Search for the cell housing the specified text and yield its [X, Y] center coordinate. 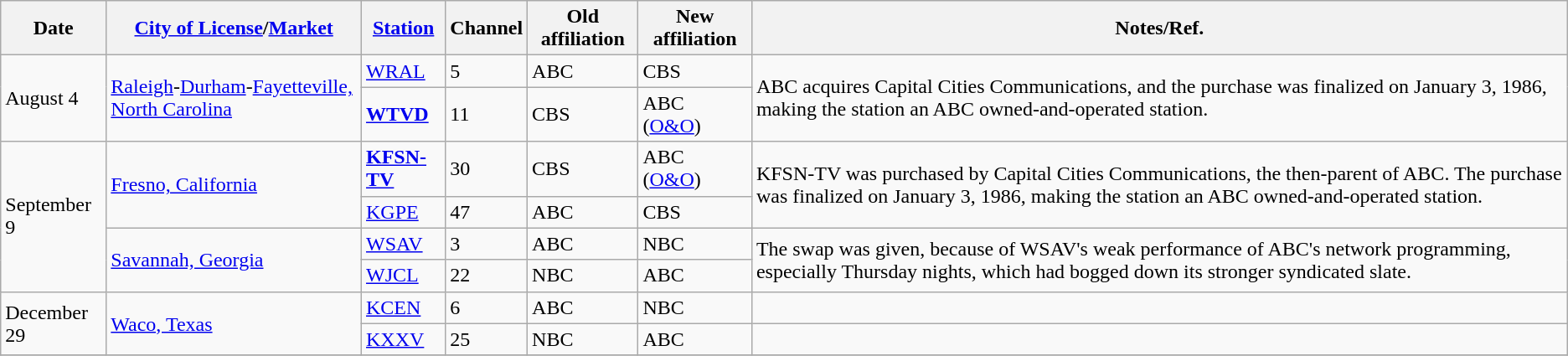
Raleigh-Durham-Fayetteville, North Carolina [235, 99]
KGPE [403, 212]
Fresno, California [235, 184]
3 [487, 244]
New affiliation [695, 28]
WJCL [403, 276]
11 [487, 114]
December 29 [54, 323]
Station [403, 28]
Old affiliation [583, 28]
City of License/Market [235, 28]
Savannah, Georgia [235, 260]
Waco, Texas [235, 323]
30 [487, 169]
WSAV [403, 244]
Date [54, 28]
WRAL [403, 71]
25 [487, 339]
ABC acquires Capital Cities Communications, and the purchase was finalized on January 3, 1986, making the station an ABC owned-and-operated station. [1159, 99]
47 [487, 212]
KXXV [403, 339]
KCEN [403, 307]
September 9 [54, 216]
August 4 [54, 99]
22 [487, 276]
KFSN-TV [403, 169]
Notes/Ref. [1159, 28]
6 [487, 307]
5 [487, 71]
Channel [487, 28]
WTVD [403, 114]
